Capture the cell that displays the provided text and extract its [X, Y] central coordinate. 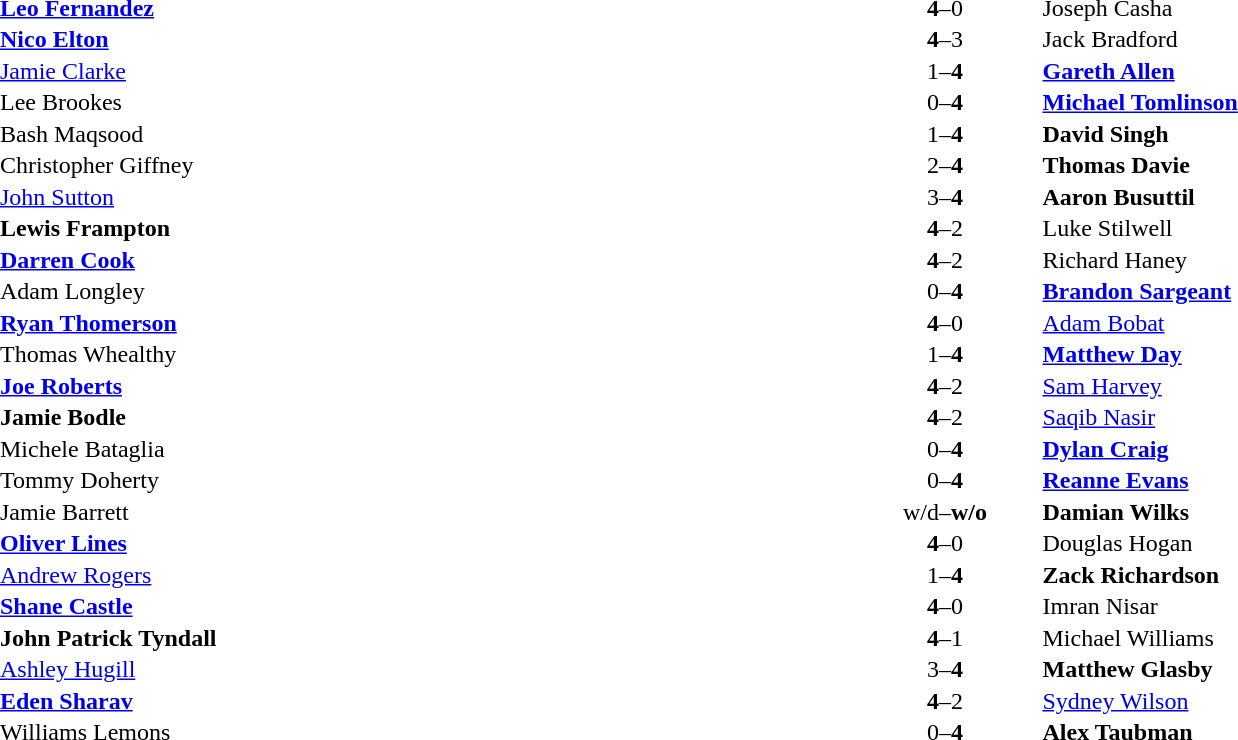
4–3 [944, 39]
w/d–w/o [944, 512]
2–4 [944, 165]
4–1 [944, 638]
